Output the [x, y] coordinate of the center of the cell containing the given text.  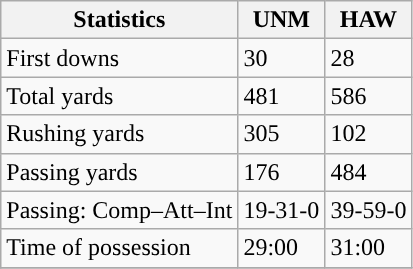
Passing: Comp–Att–Int [120, 210]
176 [282, 172]
HAW [368, 20]
Statistics [120, 20]
First downs [120, 58]
28 [368, 58]
Passing yards [120, 172]
19-31-0 [282, 210]
UNM [282, 20]
484 [368, 172]
39-59-0 [368, 210]
305 [282, 134]
586 [368, 96]
102 [368, 134]
Time of possession [120, 248]
Rushing yards [120, 134]
30 [282, 58]
31:00 [368, 248]
Total yards [120, 96]
29:00 [282, 248]
481 [282, 96]
